Extract the (X, Y) coordinate from the center of the cell holding the provided text.  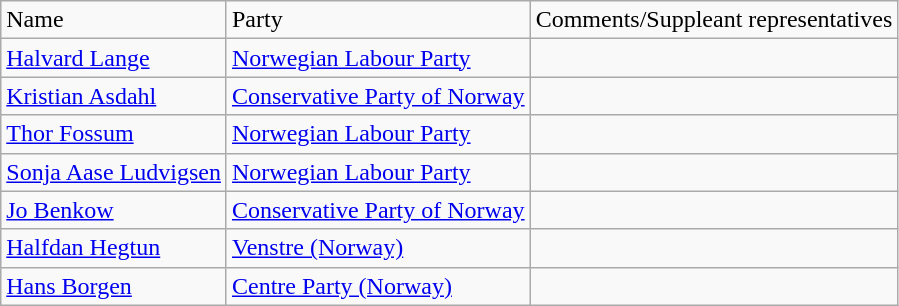
Kristian Asdahl (114, 96)
Hans Borgen (114, 286)
Venstre (Norway) (378, 248)
Halvard Lange (114, 58)
Thor Fossum (114, 134)
Party (378, 20)
Sonja Aase Ludvigsen (114, 172)
Comments/Suppleant representatives (714, 20)
Jo Benkow (114, 210)
Halfdan Hegtun (114, 248)
Centre Party (Norway) (378, 286)
Name (114, 20)
